For the text-containing cell, return its midpoint in [x, y] coordinate format. 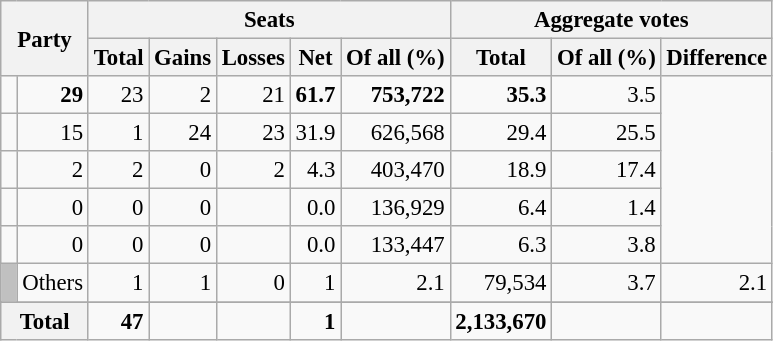
Party [45, 38]
753,722 [396, 95]
Difference [716, 58]
626,568 [396, 133]
2,133,670 [501, 321]
79,534 [501, 283]
31.9 [315, 133]
4.3 [315, 170]
133,447 [396, 245]
35.3 [501, 95]
15 [52, 133]
3.7 [606, 283]
1.4 [606, 208]
29.4 [501, 133]
Aggregate votes [611, 20]
3.5 [606, 95]
403,470 [396, 170]
Net [315, 58]
Losses [253, 58]
24 [183, 133]
61.7 [315, 95]
3.8 [606, 245]
6.4 [501, 208]
Others [52, 283]
29 [52, 95]
Seats [269, 20]
18.9 [501, 170]
17.4 [606, 170]
136,929 [396, 208]
6.3 [501, 245]
47 [118, 321]
Gains [183, 58]
25.5 [606, 133]
21 [253, 95]
